Find where the given text appears and provide that cell's center as (X, Y) coordinate. 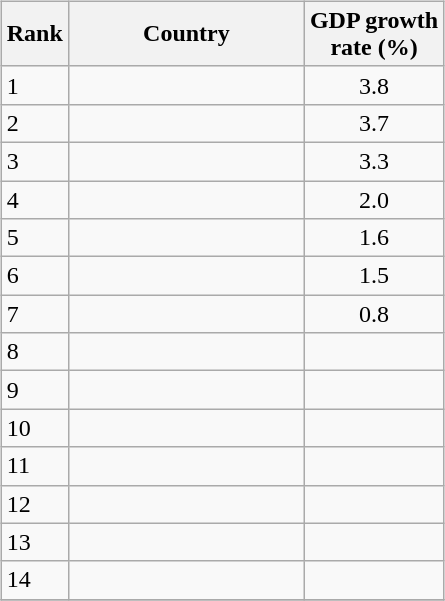
0.8 (374, 314)
2.0 (374, 199)
GDP growthrate (%) (374, 34)
3.8 (374, 85)
Country (186, 34)
7 (34, 314)
10 (34, 428)
3.7 (374, 123)
6 (34, 276)
11 (34, 466)
Rank (34, 34)
5 (34, 238)
4 (34, 199)
3 (34, 161)
1 (34, 85)
12 (34, 504)
2 (34, 123)
13 (34, 542)
3.3 (374, 161)
1.6 (374, 238)
14 (34, 580)
9 (34, 390)
8 (34, 352)
1.5 (374, 276)
